Scan for the cell matching the given text and deliver its (X, Y) coordinate at center. 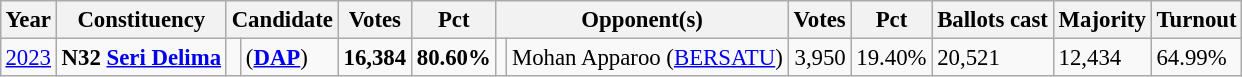
Candidate (282, 20)
N32 Seri Delima (141, 57)
12,434 (1102, 57)
16,384 (374, 57)
80.60% (454, 57)
Opponent(s) (642, 20)
20,521 (992, 57)
Majority (1102, 20)
Turnout (1196, 20)
19.40% (892, 57)
3,950 (820, 57)
Year (28, 20)
Mohan Apparoo (BERSATU) (648, 57)
Constituency (141, 20)
2023 (28, 57)
Ballots cast (992, 20)
64.99% (1196, 57)
(DAP) (290, 57)
